For the text-containing cell, return its midpoint in [x, y] coordinate format. 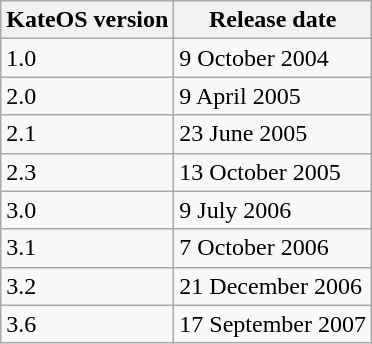
7 October 2006 [273, 248]
23 June 2005 [273, 134]
2.1 [88, 134]
3.2 [88, 286]
Release date [273, 20]
17 September 2007 [273, 324]
3.6 [88, 324]
21 December 2006 [273, 286]
9 October 2004 [273, 58]
2.0 [88, 96]
3.0 [88, 210]
2.3 [88, 172]
13 October 2005 [273, 172]
9 July 2006 [273, 210]
1.0 [88, 58]
9 April 2005 [273, 96]
3.1 [88, 248]
KateOS version [88, 20]
